Capture the cell that displays the provided text and extract its [x, y] central coordinate. 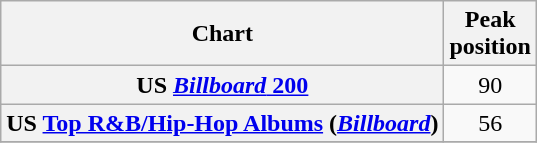
56 [490, 123]
US Billboard 200 [222, 85]
Chart [222, 34]
US Top R&B/Hip-Hop Albums (Billboard) [222, 123]
90 [490, 85]
Peakposition [490, 34]
